Identify which cell holds the provided text, then report its (X, Y) central coordinate. 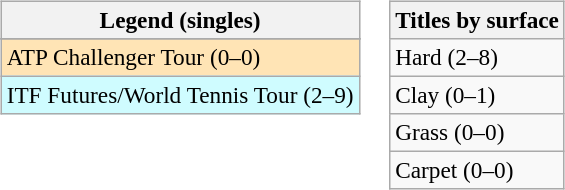
Titles by surface (478, 20)
Grass (0–0) (478, 133)
Hard (2–8) (478, 57)
ATP Challenger Tour (0–0) (180, 57)
ITF Futures/World Tennis Tour (2–9) (180, 95)
Legend (singles) (180, 20)
Clay (0–1) (478, 95)
Carpet (0–0) (478, 171)
